Extract the (X, Y) coordinate from the center of the cell holding the provided text.  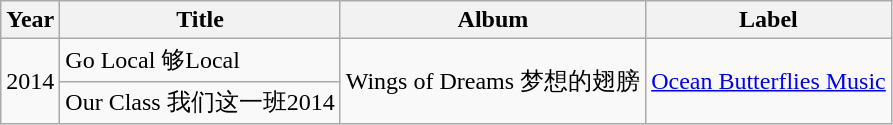
Go Local 够Local (200, 60)
Our Class 我们这一班2014 (200, 102)
Title (200, 20)
Album (492, 20)
Ocean Butterflies Music (769, 82)
Label (769, 20)
Year (30, 20)
Wings of Dreams 梦想的翅膀 (492, 82)
2014 (30, 82)
